Scan for the cell matching the given text and deliver its [X, Y] coordinate at center. 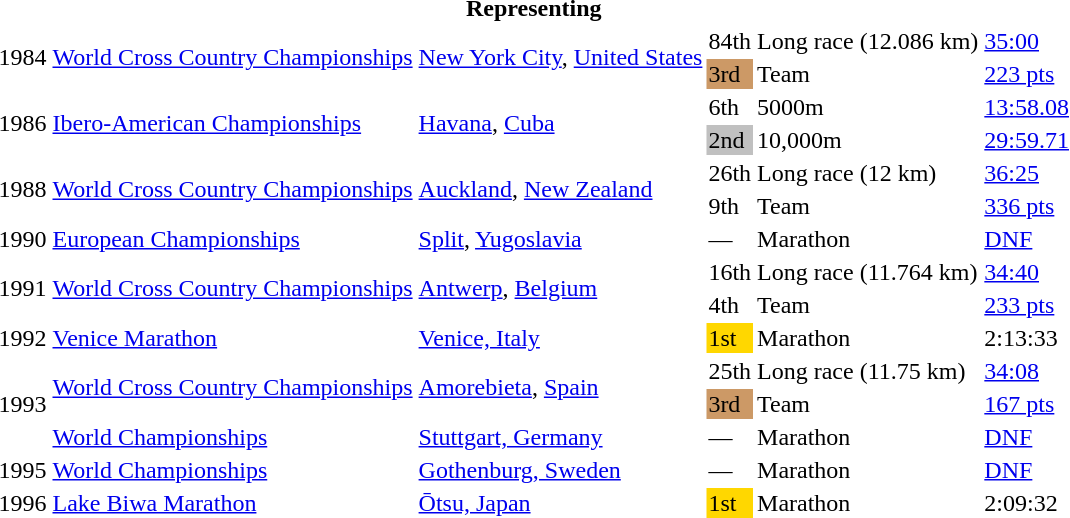
Amorebieta, Spain [560, 388]
16th [730, 272]
26th [730, 173]
25th [730, 371]
Lake Biwa Marathon [232, 503]
4th [730, 305]
Gothenburg, Sweden [560, 470]
Long race (12.086 km) [868, 41]
Stuttgart, Germany [560, 437]
Antwerp, Belgium [560, 288]
5000m [868, 107]
Auckland, New Zealand [560, 190]
Havana, Cuba [560, 124]
Ōtsu, Japan [560, 503]
84th [730, 41]
Long race (11.75 km) [868, 371]
2nd [730, 140]
Long race (12 km) [868, 173]
New York City, United States [560, 58]
Split, Yugoslavia [560, 239]
Venice, Italy [560, 338]
6th [730, 107]
European Championships [232, 239]
9th [730, 206]
10,000m [868, 140]
Ibero-American Championships [232, 124]
Long race (11.764 km) [868, 272]
Venice Marathon [232, 338]
